Pinpoint the cell where the given text exists, returning its (x, y) midpoint coordinate. 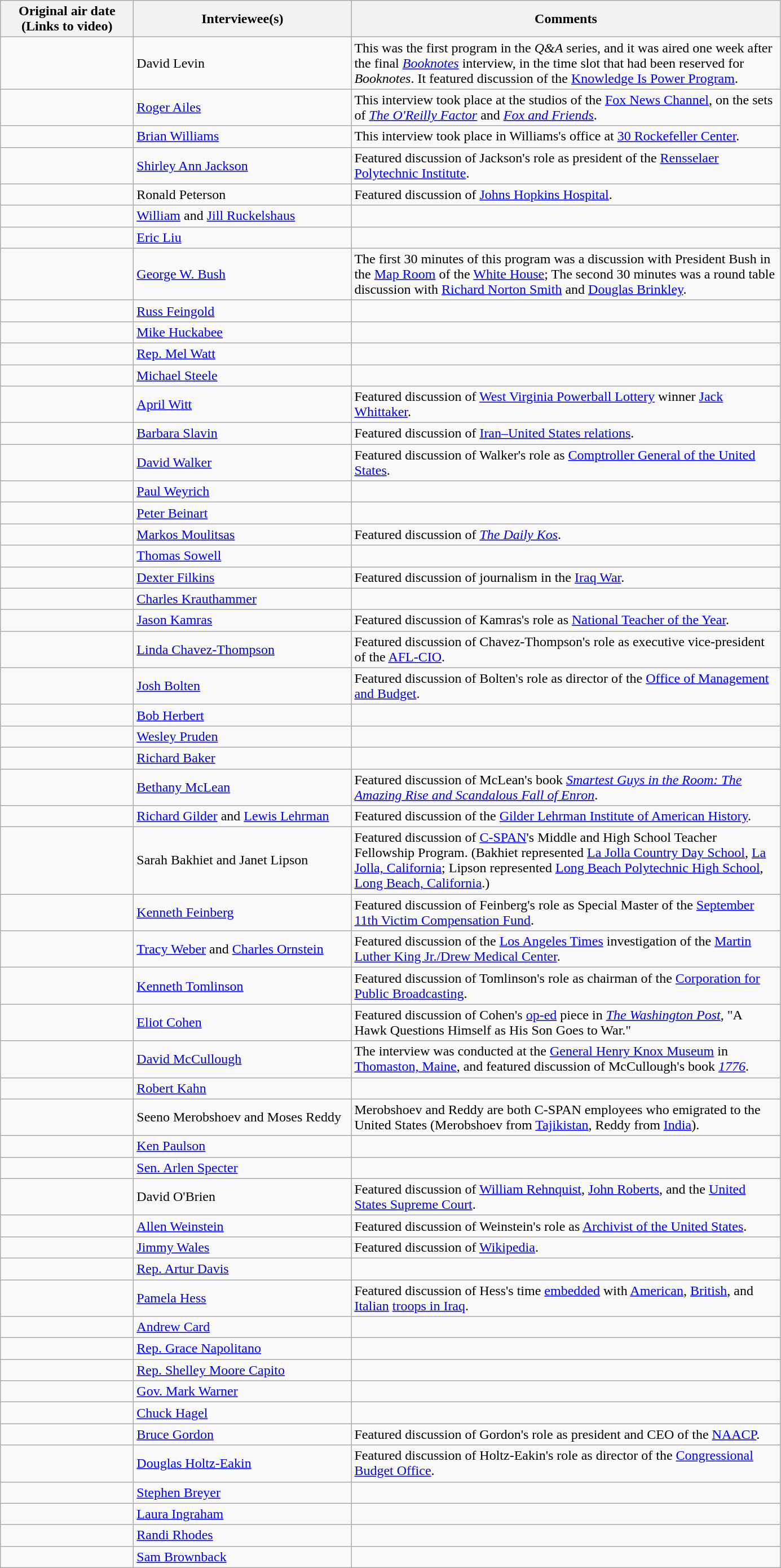
Sen. Arlen Specter (242, 1168)
Wesley Pruden (242, 736)
Featured discussion of Feinberg's role as Special Master of the September 11th Victim Compensation Fund. (566, 912)
Dexter Filkins (242, 577)
Bethany McLean (242, 787)
Michael Steele (242, 375)
Featured discussion of Iran–United States relations. (566, 434)
Interviewee(s) (242, 19)
Ken Paulson (242, 1146)
Eric Liu (242, 237)
Thomas Sowell (242, 556)
Featured discussion of Bolten's role as director of the Office of Management and Budget. (566, 686)
Pamela Hess (242, 1298)
Kenneth Feinberg (242, 912)
David Walker (242, 462)
Barbara Slavin (242, 434)
Featured discussion of Gordon's role as president and CEO of the NAACP. (566, 1434)
Featured discussion of the Los Angeles Times investigation of the Martin Luther King Jr./Drew Medical Center. (566, 949)
Merobshoev and Reddy are both C-SPAN employees who emigrated to the United States (Merobshoev from Tajikistan, Reddy from India). (566, 1118)
This interview took place in Williams's office at 30 Rockefeller Center. (566, 136)
Stephen Breyer (242, 1492)
Featured discussion of the Gilder Lehrman Institute of American History. (566, 816)
Linda Chavez-Thompson (242, 650)
Gov. Mark Warner (242, 1392)
Eliot Cohen (242, 1023)
Featured discussion of Holtz-Eakin's role as director of the Congressional Budget Office. (566, 1464)
Allen Weinstein (242, 1226)
Featured discussion of West Virginia Powerball Lottery winner Jack Whittaker. (566, 405)
William and Jill Ruckelshaus (242, 216)
George W. Bush (242, 274)
Chuck Hagel (242, 1413)
Featured discussion of Johns Hopkins Hospital. (566, 195)
David O'Brien (242, 1196)
Featured discussion of Cohen's op-ed piece in The Washington Post, "A Hawk Questions Himself as His Son Goes to War." (566, 1023)
April Witt (242, 405)
Paul Weyrich (242, 492)
David McCullough (242, 1059)
Ronald Peterson (242, 195)
Comments (566, 19)
Charles Krauthammer (242, 599)
Rep. Mel Watt (242, 354)
Featured discussion of Weinstein's role as Archivist of the United States. (566, 1226)
The interview was conducted at the General Henry Knox Museum in Thomaston, Maine, and featured discussion of McCullough's book 1776. (566, 1059)
Featured discussion of Chavez-Thompson's role as executive vice-president of the AFL-CIO. (566, 650)
Featured discussion of Hess's time embedded with American, British, and Italian troops in Iraq. (566, 1298)
Jimmy Wales (242, 1247)
Bob Herbert (242, 715)
Featured discussion of Wikipedia. (566, 1247)
Featured discussion of Walker's role as Comptroller General of the United States. (566, 462)
Jason Kamras (242, 620)
Sam Brownback (242, 1557)
Josh Bolten (242, 686)
Kenneth Tomlinson (242, 986)
Richard Gilder and Lewis Lehrman (242, 816)
Laura Ingraham (242, 1514)
Rep. Shelley Moore Capito (242, 1370)
Russ Feingold (242, 311)
Featured discussion of The Daily Kos. (566, 535)
This interview took place at the studios of the Fox News Channel, on the sets of The O'Reilly Factor and Fox and Friends. (566, 107)
Douglas Holtz-Eakin (242, 1464)
Robert Kahn (242, 1088)
Featured discussion of McLean's book Smartest Guys in the Room: The Amazing Rise and Scandalous Fall of Enron. (566, 787)
Featured discussion of Kamras's role as National Teacher of the Year. (566, 620)
Tracy Weber and Charles Ornstein (242, 949)
Bruce Gordon (242, 1434)
Mike Huckabee (242, 332)
Rep. Artur Davis (242, 1269)
Markos Moulitsas (242, 535)
Andrew Card (242, 1327)
Peter Beinart (242, 513)
Brian Williams (242, 136)
Featured discussion of Jackson's role as president of the Rensselaer Polytechnic Institute. (566, 166)
Sarah Bakhiet and Janet Lipson (242, 860)
Roger Ailes (242, 107)
Shirley Ann Jackson (242, 166)
David Levin (242, 63)
Randi Rhodes (242, 1535)
Featured discussion of William Rehnquist, John Roberts, and the United States Supreme Court. (566, 1196)
Rep. Grace Napolitano (242, 1349)
Featured discussion of journalism in the Iraq War. (566, 577)
Richard Baker (242, 758)
Featured discussion of Tomlinson's role as chairman of the Corporation for Public Broadcasting. (566, 986)
Original air date(Links to video) (67, 19)
Seeno Merobshoev and Moses Reddy (242, 1118)
